Scan for the cell matching the given text and deliver its [x, y] coordinate at center. 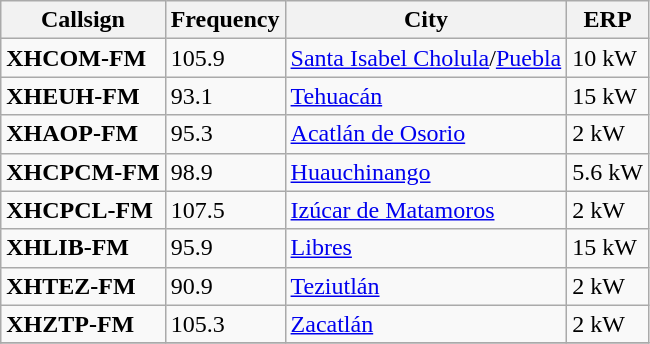
10 kW [608, 58]
XHZTP-FM [83, 324]
XHTEZ-FM [83, 286]
98.9 [225, 172]
XHCOM-FM [83, 58]
5.6 kW [608, 172]
Santa Isabel Cholula/Puebla [426, 58]
City [426, 20]
Acatlán de Osorio [426, 134]
Libres [426, 248]
90.9 [225, 286]
Zacatlán [426, 324]
Callsign [83, 20]
Teziutlán [426, 286]
XHAOP-FM [83, 134]
ERP [608, 20]
XHLIB-FM [83, 248]
XHCPCL-FM [83, 210]
105.3 [225, 324]
Izúcar de Matamoros [426, 210]
Huauchinango [426, 172]
XHCPCM-FM [83, 172]
107.5 [225, 210]
95.3 [225, 134]
95.9 [225, 248]
Tehuacán [426, 96]
Frequency [225, 20]
105.9 [225, 58]
XHEUH-FM [83, 96]
93.1 [225, 96]
